Pinpoint the cell where the given text exists, returning its (X, Y) midpoint coordinate. 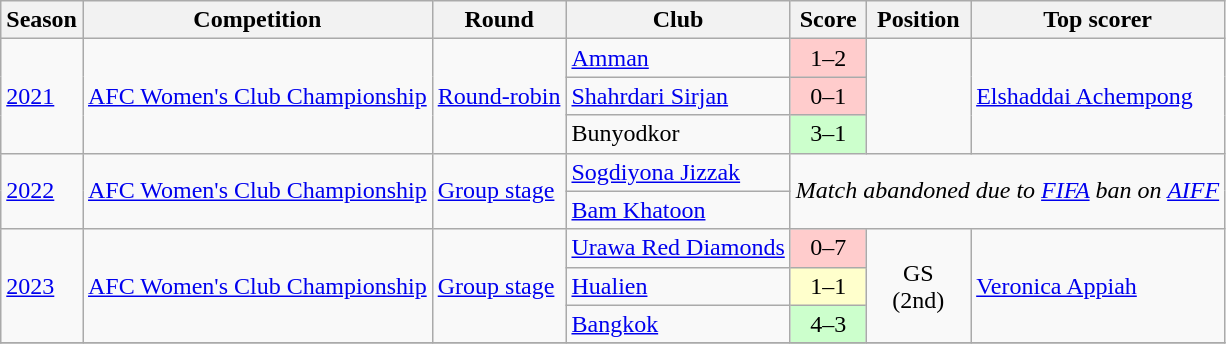
Elshaddai Achempong (1098, 96)
Bangkok (678, 324)
3–1 (828, 134)
Shahrdari Sirjan (678, 96)
Sogdiyona Jizzak (678, 172)
Hualien (678, 286)
4–3 (828, 324)
2023 (42, 286)
Top scorer (1098, 20)
Season (42, 20)
Veronica Appiah (1098, 286)
0–1 (828, 96)
Competition (257, 20)
Match abandoned due to FIFA ban on AIFF (1007, 191)
Amman (678, 58)
0–7 (828, 248)
Round (499, 20)
Urawa Red Diamonds (678, 248)
1–1 (828, 286)
GS(2nd) (918, 286)
Bam Khatoon (678, 210)
2021 (42, 96)
Round-robin (499, 96)
Score (828, 20)
2022 (42, 191)
Position (918, 20)
Club (678, 20)
1–2 (828, 58)
Bunyodkor (678, 134)
